Search for the cell housing the specified text and yield its (X, Y) center coordinate. 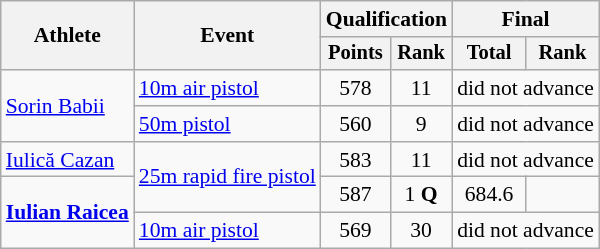
Qualification (386, 19)
50m pistol (228, 124)
1 Q (421, 195)
Sorin Babii (68, 106)
587 (356, 195)
Event (228, 36)
Total (489, 54)
Iulian Raicea (68, 212)
9 (421, 124)
583 (356, 160)
Final (526, 19)
Points (356, 54)
684.6 (489, 195)
578 (356, 88)
Athlete (68, 36)
560 (356, 124)
569 (356, 231)
25m rapid fire pistol (228, 178)
Iulică Cazan (68, 160)
30 (421, 231)
